Scan for the cell matching the given text and deliver its [x, y] coordinate at center. 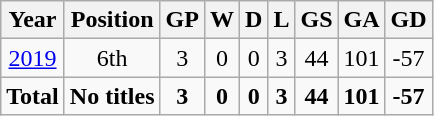
2019 [33, 58]
GP [182, 20]
D [253, 20]
GS [316, 20]
L [282, 20]
6th [112, 58]
Position [112, 20]
GA [362, 20]
No titles [112, 96]
Year [33, 20]
GD [408, 20]
Total [33, 96]
W [222, 20]
